Extract the (x, y) coordinate from the center of the cell holding the provided text.  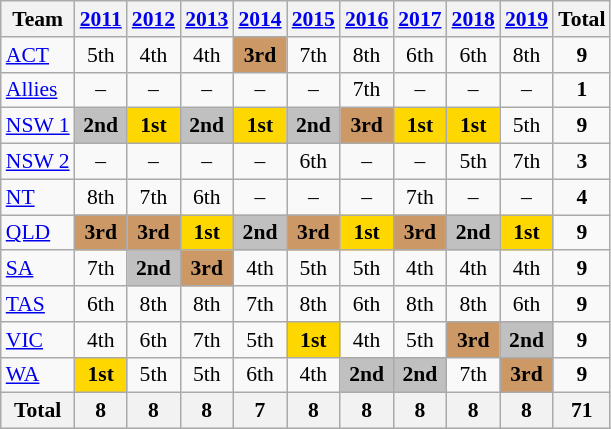
71 (582, 411)
2014 (260, 19)
TAS (38, 304)
7 (260, 411)
NSW 1 (38, 126)
2019 (526, 19)
SA (38, 269)
2017 (420, 19)
2012 (154, 19)
VIC (38, 340)
2018 (474, 19)
WA (38, 375)
3 (582, 162)
1 (582, 90)
Team (38, 19)
ACT (38, 55)
2016 (366, 19)
NSW 2 (38, 162)
NT (38, 197)
Allies (38, 90)
2013 (206, 19)
2015 (314, 19)
QLD (38, 233)
2011 (101, 19)
4 (582, 197)
